Detect which cell encompasses the target text, then output its (X, Y) center coordinate. 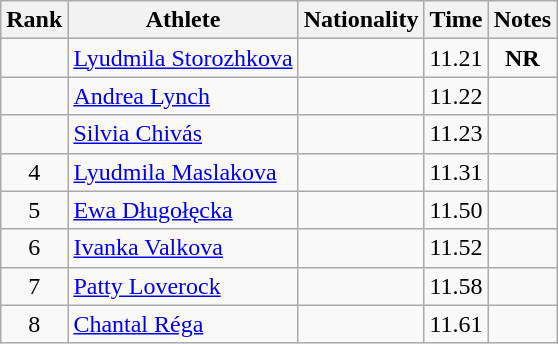
Rank (34, 20)
Athlete (183, 20)
4 (34, 172)
11.22 (456, 96)
Patty Loverock (183, 286)
11.31 (456, 172)
11.50 (456, 210)
Chantal Réga (183, 324)
Ewa Długołęcka (183, 210)
7 (34, 286)
5 (34, 210)
Ivanka Valkova (183, 248)
Time (456, 20)
Lyudmila Maslakova (183, 172)
NR (522, 58)
Silvia Chivás (183, 134)
11.61 (456, 324)
11.23 (456, 134)
11.58 (456, 286)
Nationality (361, 20)
Notes (522, 20)
11.52 (456, 248)
11.21 (456, 58)
Andrea Lynch (183, 96)
Lyudmila Storozhkova (183, 58)
8 (34, 324)
6 (34, 248)
